Return the [x, y] coordinate for the center point of the cell that contains the specified text.  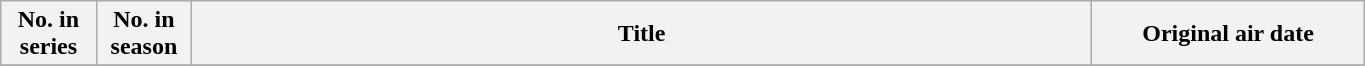
Title [642, 34]
No. inseason [144, 34]
No. inseries [48, 34]
Original air date [1228, 34]
